From the cell containing the given text, extract its center point as (x, y) coordinate. 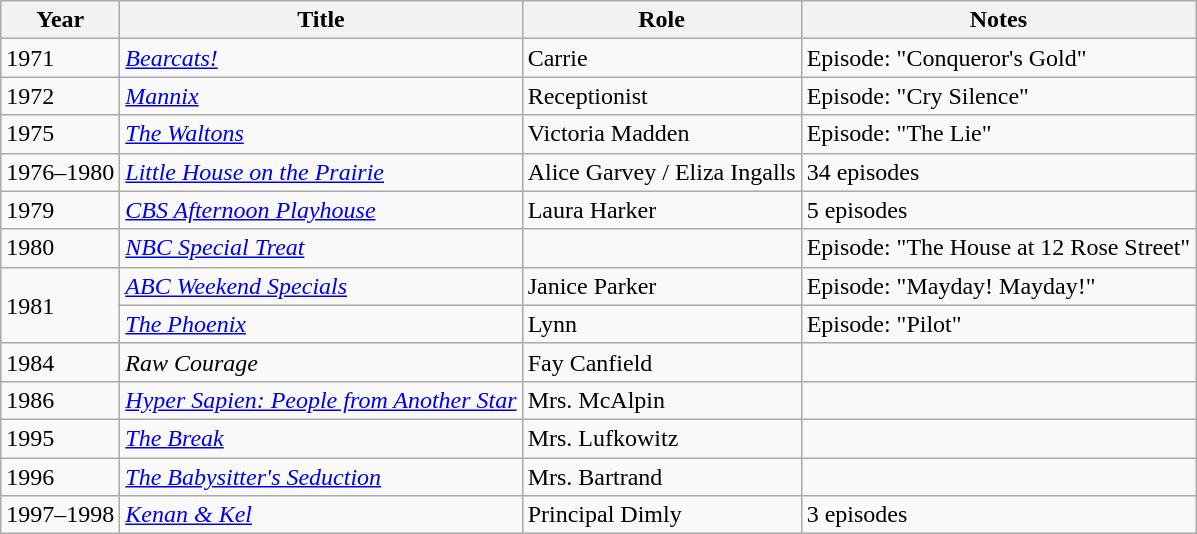
1980 (60, 248)
The Babysitter's Seduction (321, 477)
Janice Parker (662, 286)
Mannix (321, 96)
Year (60, 20)
Bearcats! (321, 58)
Role (662, 20)
1976–1980 (60, 172)
Little House on the Prairie (321, 172)
Principal Dimly (662, 515)
1972 (60, 96)
The Phoenix (321, 324)
Episode: "Cry Silence" (998, 96)
1979 (60, 210)
Victoria Madden (662, 134)
Mrs. Bartrand (662, 477)
34 episodes (998, 172)
Episode: "The Lie" (998, 134)
3 episodes (998, 515)
Laura Harker (662, 210)
Notes (998, 20)
Mrs. Lufkowitz (662, 438)
1975 (60, 134)
Episode: "Pilot" (998, 324)
1995 (60, 438)
1986 (60, 400)
Kenan & Kel (321, 515)
The Waltons (321, 134)
Hyper Sapien: People from Another Star (321, 400)
1996 (60, 477)
1984 (60, 362)
Episode: "The House at 12 Rose Street" (998, 248)
Raw Courage (321, 362)
ABC Weekend Specials (321, 286)
The Break (321, 438)
Episode: "Mayday! Mayday!" (998, 286)
Alice Garvey / Eliza Ingalls (662, 172)
CBS Afternoon Playhouse (321, 210)
1981 (60, 305)
Title (321, 20)
Receptionist (662, 96)
Lynn (662, 324)
Mrs. McAlpin (662, 400)
Carrie (662, 58)
Fay Canfield (662, 362)
Episode: "Conqueror's Gold" (998, 58)
1971 (60, 58)
5 episodes (998, 210)
NBC Special Treat (321, 248)
1997–1998 (60, 515)
